Capture the cell that displays the provided text and extract its [X, Y] central coordinate. 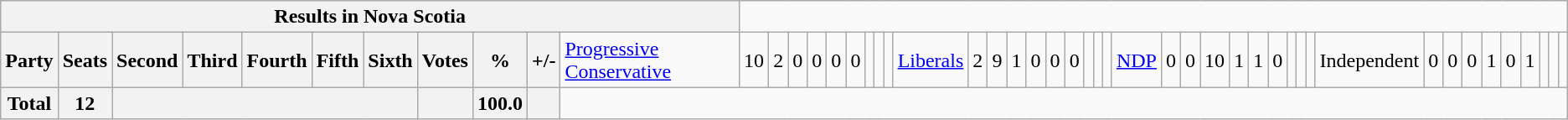
Seats [85, 60]
Sixth [390, 60]
NDP [1136, 60]
Total [29, 103]
Results in Nova Scotia [370, 17]
Votes [445, 60]
12 [85, 103]
Independent [1369, 60]
Liberals [931, 60]
Party [29, 60]
100.0 [499, 103]
Progressive Conservative [650, 60]
Third [213, 60]
Fourth [276, 60]
Second [147, 60]
% [499, 60]
9 [997, 60]
+/- [544, 60]
Fifth [338, 60]
